Provide the (X, Y) coordinate of the cell's center where the given text is located.  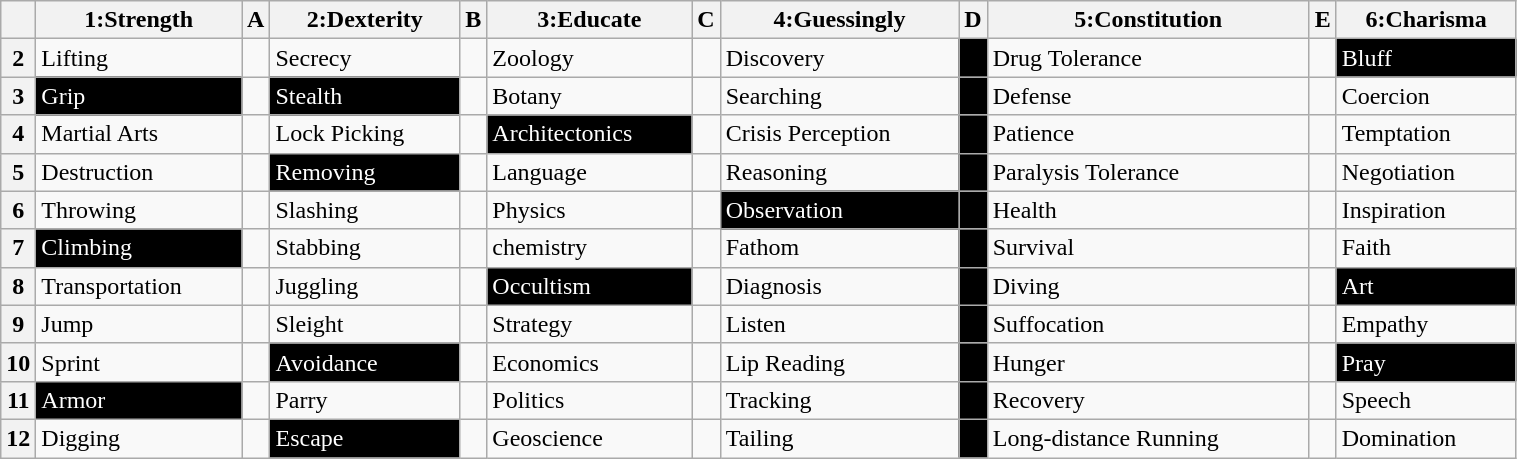
Martial Arts (139, 134)
Sprint (139, 362)
Jump (139, 324)
Tracking (840, 400)
B (474, 20)
Diagnosis (840, 286)
Reasoning (840, 172)
Sleight (365, 324)
Bluff (1426, 58)
Digging (139, 438)
Juggling (365, 286)
10 (18, 362)
Diving (1148, 286)
Health (1148, 210)
chemistry (590, 248)
Tailing (840, 438)
Throwing (139, 210)
Defense (1148, 96)
Climbing (139, 248)
Long-distance Running (1148, 438)
Grip (139, 96)
11 (18, 400)
Pray (1426, 362)
Slashing (365, 210)
Faith (1426, 248)
Patience (1148, 134)
Parry (365, 400)
Armor (139, 400)
Zoology (590, 58)
5 (18, 172)
3:Educate (590, 20)
4:Guessingly (840, 20)
1:Strength (139, 20)
3 (18, 96)
Escape (365, 438)
Transportation (139, 286)
Recovery (1148, 400)
Suffocation (1148, 324)
Politics (590, 400)
Temptation (1426, 134)
Crisis Perception (840, 134)
Language (590, 172)
Coercion (1426, 96)
Lifting (139, 58)
4 (18, 134)
Economics (590, 362)
Survival (1148, 248)
Physics (590, 210)
D (973, 20)
Empathy (1426, 324)
E (1322, 20)
Discovery (840, 58)
2 (18, 58)
Destruction (139, 172)
Secrecy (365, 58)
Hunger (1148, 362)
C (706, 20)
Stabbing (365, 248)
Speech (1426, 400)
2:Dexterity (365, 20)
Avoidance (365, 362)
Lip Reading (840, 362)
8 (18, 286)
Strategy (590, 324)
Observation (840, 210)
Searching (840, 96)
Occultism (590, 286)
7 (18, 248)
A (256, 20)
Geoscience (590, 438)
Drug Tolerance (1148, 58)
Removing (365, 172)
9 (18, 324)
Domination (1426, 438)
Botany (590, 96)
Fathom (840, 248)
Architectonics (590, 134)
6:Charisma (1426, 20)
Stealth (365, 96)
Paralysis Tolerance (1148, 172)
12 (18, 438)
Art (1426, 286)
Negotiation (1426, 172)
Listen (840, 324)
Lock Picking (365, 134)
6 (18, 210)
Inspiration (1426, 210)
5:Constitution (1148, 20)
